Return (x, y) of the center of cell containing provided text 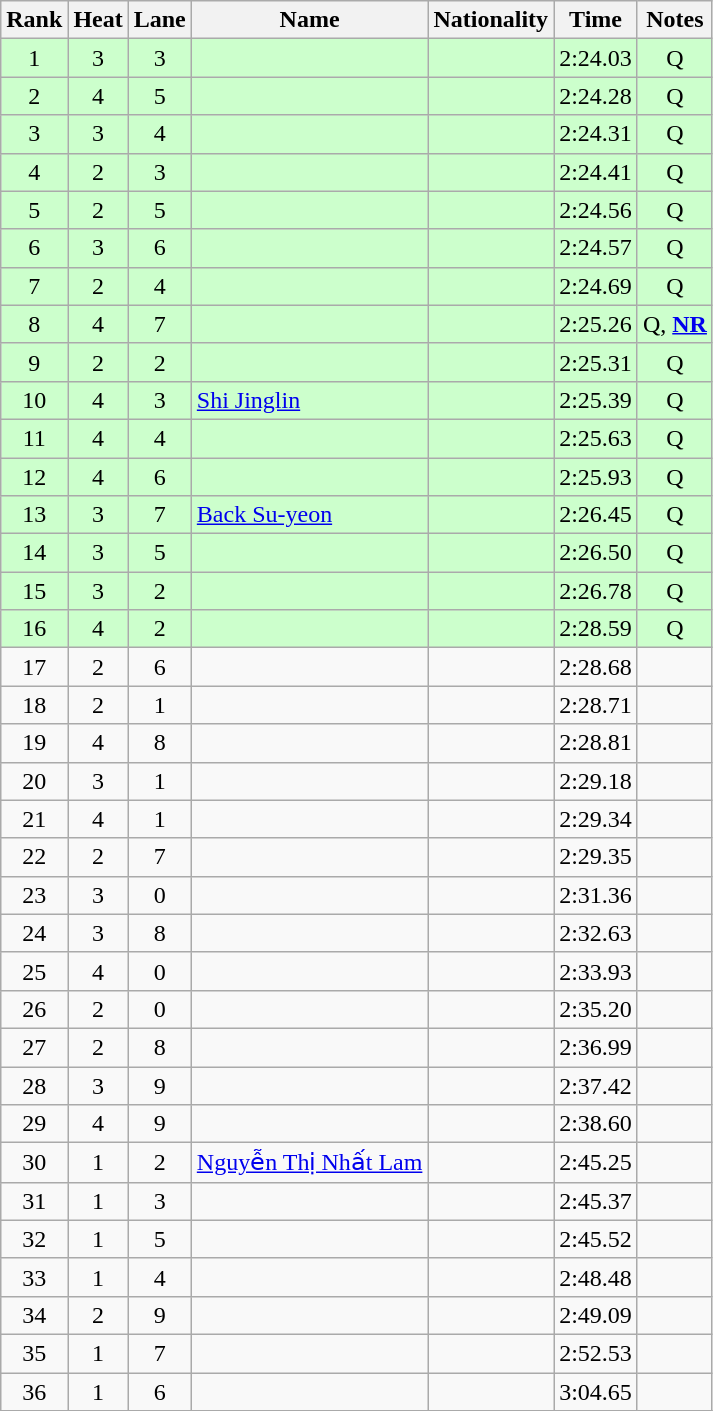
29 (34, 1124)
14 (34, 553)
2:25.93 (596, 477)
19 (34, 743)
2:32.63 (596, 933)
2:49.09 (596, 1315)
13 (34, 515)
Name (310, 20)
2:25.26 (596, 324)
2:24.57 (596, 248)
2:37.42 (596, 1085)
3:04.65 (596, 1391)
2:26.45 (596, 515)
2:24.69 (596, 286)
23 (34, 895)
Shi Jinglin (310, 400)
2:29.34 (596, 819)
2:24.41 (596, 172)
2:33.93 (596, 971)
2:26.78 (596, 591)
Back Su-yeon (310, 515)
34 (34, 1315)
35 (34, 1353)
32 (34, 1239)
2:28.68 (596, 667)
2:24.56 (596, 210)
2:45.25 (596, 1163)
18 (34, 705)
2:38.60 (596, 1124)
33 (34, 1277)
15 (34, 591)
27 (34, 1047)
2:35.20 (596, 1009)
2:45.37 (596, 1201)
26 (34, 1009)
10 (34, 400)
Rank (34, 20)
2:24.03 (596, 58)
2:25.31 (596, 362)
Q, NR (674, 324)
2:45.52 (596, 1239)
2:25.39 (596, 400)
16 (34, 629)
Nguyễn Thị Nhất Lam (310, 1163)
Time (596, 20)
2:29.35 (596, 857)
2:25.63 (596, 438)
20 (34, 781)
2:31.36 (596, 895)
2:36.99 (596, 1047)
Notes (674, 20)
24 (34, 933)
21 (34, 819)
2:28.81 (596, 743)
2:28.59 (596, 629)
25 (34, 971)
17 (34, 667)
12 (34, 477)
Heat (98, 20)
11 (34, 438)
2:26.50 (596, 553)
2:29.18 (596, 781)
Nationality (491, 20)
36 (34, 1391)
2:52.53 (596, 1353)
31 (34, 1201)
2:24.31 (596, 134)
Lane (160, 20)
22 (34, 857)
30 (34, 1163)
2:48.48 (596, 1277)
2:28.71 (596, 705)
2:24.28 (596, 96)
28 (34, 1085)
